Return [X, Y] of the center of cell containing provided text 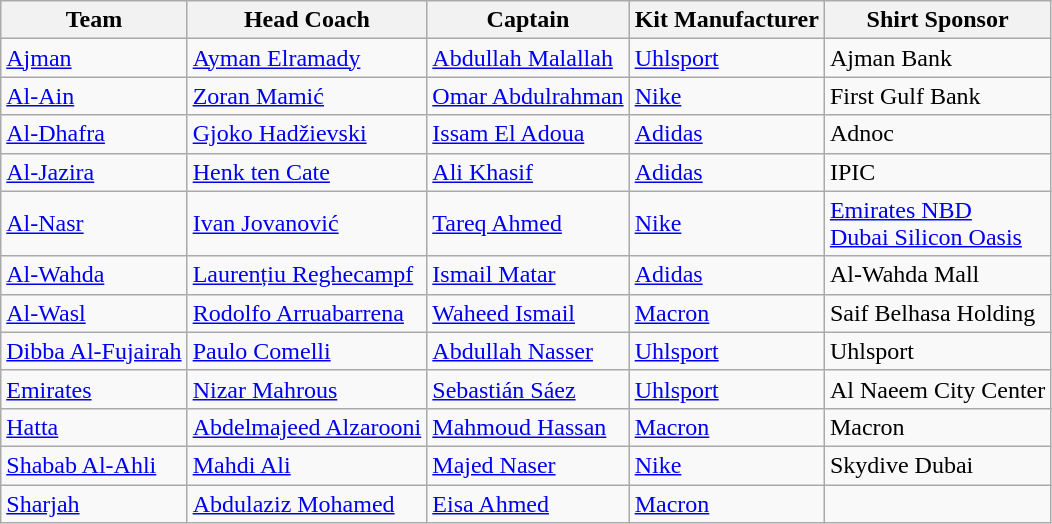
First Gulf Bank [937, 96]
Laurențiu Reghecampf [307, 275]
Abdelmajeed Alzarooni [307, 427]
Emirates NBDDubai Silicon Oasis [937, 224]
Ali Khasif [528, 172]
Eisa Ahmed [528, 503]
Emirates [94, 389]
Ajman [94, 58]
Omar Abdulrahman [528, 96]
Head Coach [307, 20]
Al-Jazira [94, 172]
IPIC [937, 172]
Gjoko Hadžievski [307, 134]
Skydive Dubai [937, 465]
Sharjah [94, 503]
Al-Dhafra [94, 134]
Mahdi Ali [307, 465]
Abdulaziz Mohamed [307, 503]
Waheed Ismail [528, 313]
Tareq Ahmed [528, 224]
Al Naeem City Center [937, 389]
Captain [528, 20]
Al-Wahda Mall [937, 275]
Sebastián Sáez [528, 389]
Ismail Matar [528, 275]
Paulo Comelli [307, 351]
Issam El Adoua [528, 134]
Shirt Sponsor [937, 20]
Nizar Mahrous [307, 389]
Majed Naser [528, 465]
Kit Manufacturer [726, 20]
Al-Wahda [94, 275]
Mahmoud Hassan [528, 427]
Hatta [94, 427]
Ayman Elramady [307, 58]
Ajman Bank [937, 58]
Al-Ain [94, 96]
Dibba Al-Fujairah [94, 351]
Henk ten Cate [307, 172]
Al-Nasr [94, 224]
Abdullah Nasser [528, 351]
Zoran Mamić [307, 96]
Abdullah Malallah [528, 58]
Adnoc [937, 134]
Saif Belhasa Holding [937, 313]
Al-Wasl [94, 313]
Ivan Jovanović [307, 224]
Rodolfo Arruabarrena [307, 313]
Shabab Al-Ahli [94, 465]
Team [94, 20]
